For the text-containing cell, return its midpoint in (X, Y) coordinate format. 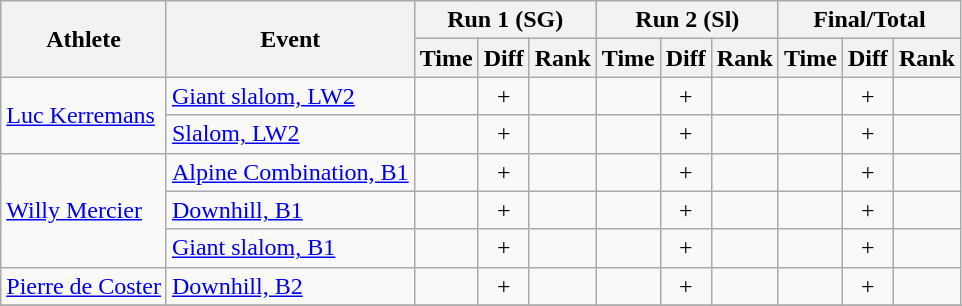
Downhill, B2 (290, 286)
Pierre de Coster (84, 286)
Luc Kerremans (84, 115)
Giant slalom, B1 (290, 248)
Final/Total (869, 20)
Giant slalom, LW2 (290, 96)
Downhill, B1 (290, 210)
Athlete (84, 39)
Alpine Combination, B1 (290, 172)
Event (290, 39)
Willy Mercier (84, 210)
Run 1 (SG) (505, 20)
Slalom, LW2 (290, 134)
Run 2 (Sl) (687, 20)
